Capture the cell that displays the provided text and extract its (x, y) central coordinate. 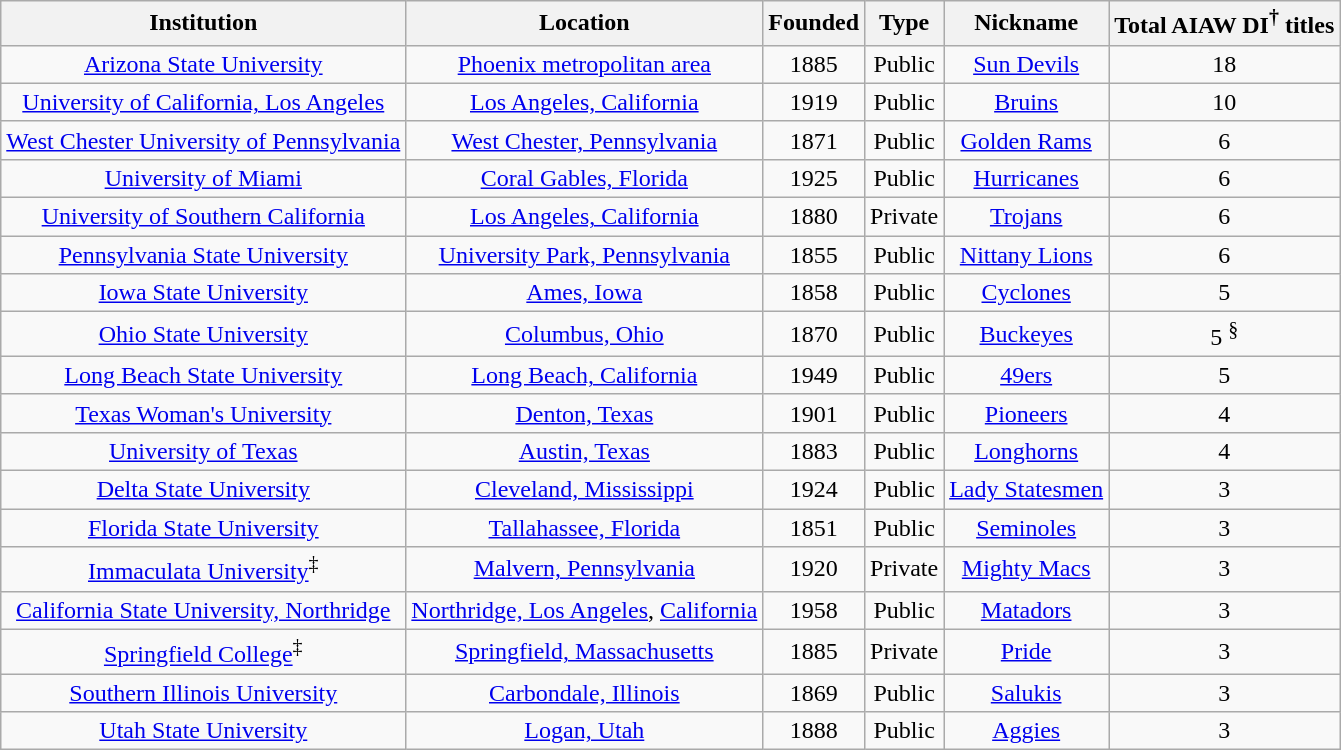
Carbondale, Illinois (584, 693)
Nickname (1026, 24)
Nittany Lions (1026, 255)
Seminoles (1026, 528)
Delta State University (204, 489)
10 (1224, 102)
1888 (814, 731)
University Park, Pennsylvania (584, 255)
Hurricanes (1026, 178)
1919 (814, 102)
Cleveland, Mississippi (584, 489)
Pride (1026, 652)
Aggies (1026, 731)
Salukis (1026, 693)
1870 (814, 334)
Austin, Texas (584, 451)
Columbus, Ohio (584, 334)
1880 (814, 217)
Sun Devils (1026, 64)
49ers (1026, 375)
Long Beach State University (204, 375)
West Chester University of Pennsylvania (204, 140)
Total AIAW DI† titles (1224, 24)
Lady Statesmen (1026, 489)
Iowa State University (204, 293)
Arizona State University (204, 64)
Cyclones (1026, 293)
Matadors (1026, 610)
1920 (814, 570)
Tallahassee, Florida (584, 528)
Location (584, 24)
Springfield, Massachusetts (584, 652)
Ames, Iowa (584, 293)
Trojans (1026, 217)
1855 (814, 255)
Malvern, Pennsylvania (584, 570)
Pennsylvania State University (204, 255)
Coral Gables, Florida (584, 178)
1851 (814, 528)
Florida State University (204, 528)
Logan, Utah (584, 731)
1871 (814, 140)
1901 (814, 413)
Founded (814, 24)
Mighty Macs (1026, 570)
Ohio State University (204, 334)
1949 (814, 375)
West Chester, Pennsylvania (584, 140)
1958 (814, 610)
Northridge, Los Angeles, California (584, 610)
1869 (814, 693)
Golden Rams (1026, 140)
5 § (1224, 334)
Pioneers (1026, 413)
Bruins (1026, 102)
University of Southern California (204, 217)
Immaculata University‡ (204, 570)
1858 (814, 293)
California State University, Northridge (204, 610)
University of Miami (204, 178)
Texas Woman's University (204, 413)
Springfield College‡ (204, 652)
1924 (814, 489)
Phoenix metropolitan area (584, 64)
18 (1224, 64)
Long Beach, California (584, 375)
Utah State University (204, 731)
1925 (814, 178)
Buckeyes (1026, 334)
1883 (814, 451)
Southern Illinois University (204, 693)
Type (904, 24)
University of Texas (204, 451)
Denton, Texas (584, 413)
Institution (204, 24)
University of California, Los Angeles (204, 102)
Longhorns (1026, 451)
